Output the [X, Y] coordinate of the center of the cell containing the given text.  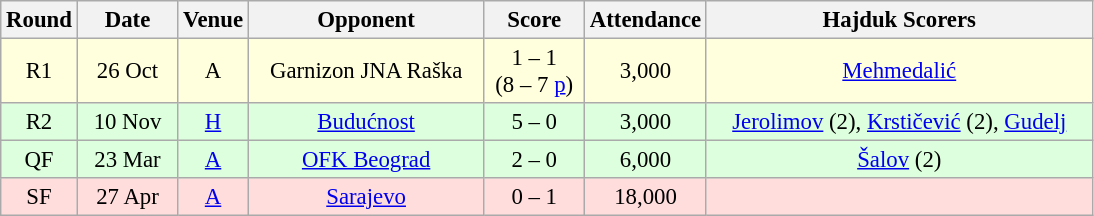
6,000 [646, 160]
Garnizon JNA Raška [366, 72]
26 Oct [128, 72]
Jerolimov (2), Krstičević (2), Gudelj [899, 122]
Šalov (2) [899, 160]
Score [534, 20]
Hajduk Scorers [899, 20]
QF [39, 160]
Budućnost [366, 122]
Round [39, 20]
OFK Beograd [366, 160]
23 Mar [128, 160]
1 – 1(8 – 7 p) [534, 72]
18,000 [646, 197]
10 Nov [128, 122]
0 – 1 [534, 197]
R2 [39, 122]
Venue [214, 20]
Date [128, 20]
2 – 0 [534, 160]
27 Apr [128, 197]
Mehmedalić [899, 72]
H [214, 122]
Attendance [646, 20]
Opponent [366, 20]
R1 [39, 72]
Sarajevo [366, 197]
SF [39, 197]
5 – 0 [534, 122]
